Return the [x, y] coordinate for the center point of the cell that contains the specified text.  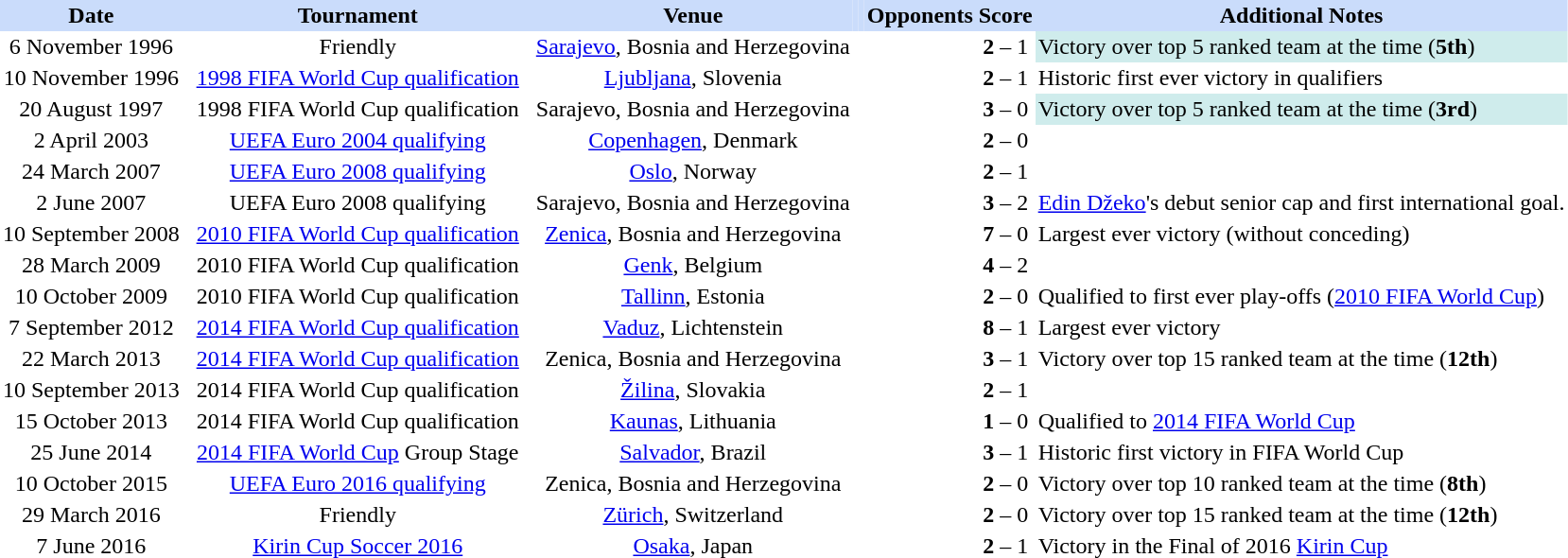
20 August 1997 [91, 110]
Tallinn, Estonia [693, 297]
4 – 2 [1006, 265]
7 – 0 [1006, 235]
2 April 2003 [91, 140]
Victory over top 5 ranked team at the time (5th) [1301, 47]
Largest ever victory (without conceding) [1301, 235]
1 – 0 [1006, 422]
Historic first victory in FIFA World Cup [1301, 452]
24 March 2007 [91, 172]
Tournament [357, 15]
Venue [693, 15]
6 November 1996 [91, 47]
Additional Notes [1301, 15]
Date [91, 15]
10 October 2015 [91, 484]
Score [1006, 15]
UEFA Euro 2004 qualifying [357, 140]
28 March 2009 [91, 265]
Ljubljana, Slovenia [693, 78]
Qualified to first ever play-offs (2010 FIFA World Cup) [1301, 297]
3 – 2 [1006, 202]
10 September 2008 [91, 235]
Vaduz, Lichtenstein [693, 327]
10 November 1996 [91, 78]
Edin Džeko's debut senior cap and first international goal. [1301, 202]
2014 FIFA World Cup Group Stage [357, 452]
UEFA Euro 2016 qualifying [357, 484]
Largest ever victory [1301, 327]
Genk, Belgium [693, 265]
3 – 0 [1006, 110]
Victory over top 10 ranked team at the time (8th) [1301, 484]
Historic first ever victory in qualifiers [1301, 78]
2 June 2007 [91, 202]
29 March 2016 [91, 514]
Oslo, Norway [693, 172]
Opponents [920, 15]
Qualified to 2014 FIFA World Cup [1301, 422]
25 June 2014 [91, 452]
Copenhagen, Denmark [693, 140]
8 – 1 [1006, 327]
Victory over top 5 ranked team at the time (3rd) [1301, 110]
7 September 2012 [91, 327]
15 October 2013 [91, 422]
Zürich, Switzerland [693, 514]
Kaunas, Lithuania [693, 422]
22 March 2013 [91, 359]
Salvador, Brazil [693, 452]
10 October 2009 [91, 297]
10 September 2013 [91, 390]
Žilina, Slovakia [693, 390]
